Find where the given text appears and provide that cell's center as [X, Y] coordinate. 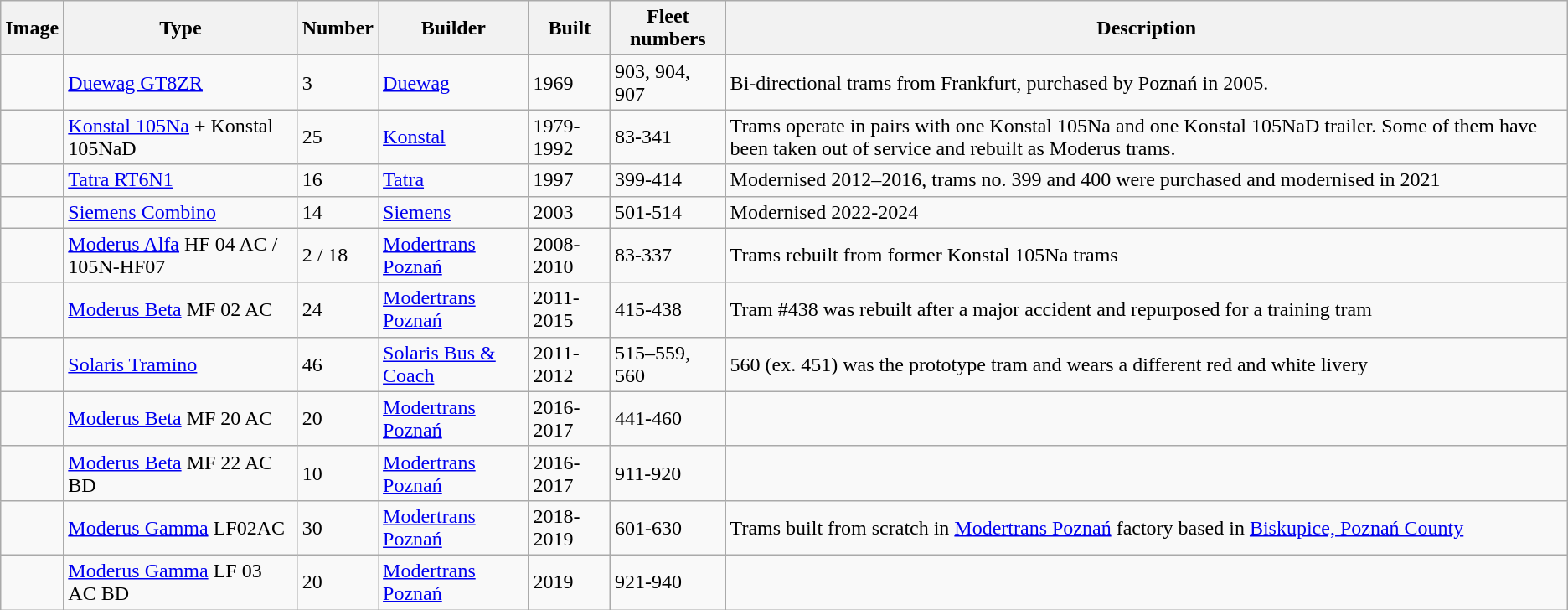
Image [32, 28]
46 [338, 364]
2019 [570, 582]
415-438 [668, 310]
Modernised 2012–2016, trams no. 399 and 400 were purchased and modernised in 2021 [1146, 180]
Type [181, 28]
14 [338, 212]
Tatra RT6N1 [181, 180]
Siemens Combino [181, 212]
Tram #438 was rebuilt after a major accident and repurposed for a training tram [1146, 310]
2008-2010 [570, 255]
Solaris Tramino [181, 364]
Siemens [454, 212]
Duewag GT8ZR [181, 82]
1979-1992 [570, 137]
Solaris Bus & Coach [454, 364]
2011-2012 [570, 364]
Built [570, 28]
Moderus Beta MF 20 AC [181, 419]
Tatra [454, 180]
Number [338, 28]
Bi-directional trams from Frankfurt, purchased by Poznań in 2005. [1146, 82]
1997 [570, 180]
16 [338, 180]
515–559, 560 [668, 364]
2003 [570, 212]
Moderus Gamma LF02AC [181, 528]
Moderus Gamma LF 03 AC BD [181, 582]
921-940 [668, 582]
30 [338, 528]
10 [338, 473]
Moderus Beta MF 02 AC [181, 310]
Trams rebuilt from former Konstal 105Na trams [1146, 255]
Duewag [454, 82]
399-414 [668, 180]
501-514 [668, 212]
Fleet numbers [668, 28]
3 [338, 82]
83-341 [668, 137]
Moderus Beta MF 22 AC BD [181, 473]
24 [338, 310]
Builder [454, 28]
83-337 [668, 255]
Konstal [454, 137]
2018-2019 [570, 528]
Description [1146, 28]
2011-2015 [570, 310]
911-920 [668, 473]
Moderus Alfa HF 04 AC / 105N-HF07 [181, 255]
1969 [570, 82]
Modernised 2022-2024 [1146, 212]
441-460 [668, 419]
560 (ex. 451) was the prototype tram and wears a different red and white livery [1146, 364]
903, 904, 907 [668, 82]
2 / 18 [338, 255]
25 [338, 137]
Konstal 105Na + Konstal 105NaD [181, 137]
601-630 [668, 528]
Trams built from scratch in Modertrans Poznań factory based in Biskupice, Poznań County [1146, 528]
